Return [x, y] of the center of cell containing provided text 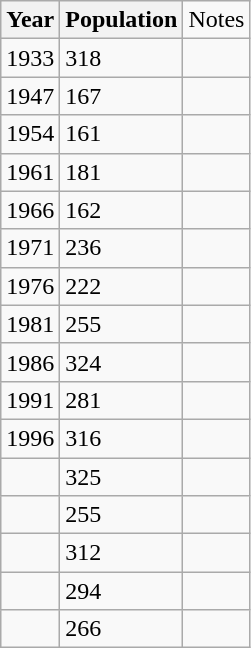
1986 [30, 362]
236 [122, 248]
222 [122, 286]
312 [122, 553]
1996 [30, 438]
1991 [30, 400]
1971 [30, 248]
1961 [30, 172]
Year [30, 20]
325 [122, 477]
162 [122, 210]
316 [122, 438]
1976 [30, 286]
318 [122, 58]
Notes [216, 20]
1954 [30, 134]
181 [122, 172]
1981 [30, 324]
1966 [30, 210]
294 [122, 591]
1933 [30, 58]
281 [122, 400]
Population [122, 20]
266 [122, 629]
324 [122, 362]
1947 [30, 96]
167 [122, 96]
161 [122, 134]
